Detect which cell encompasses the target text, then output its (x, y) center coordinate. 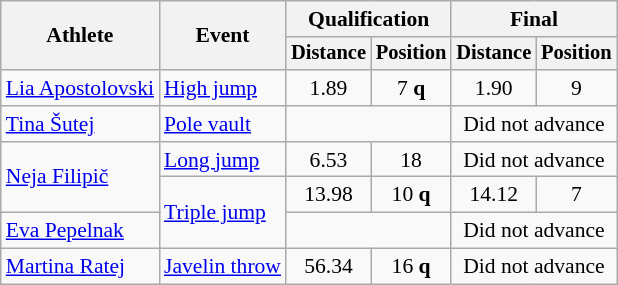
Final (534, 19)
Long jump (222, 160)
Event (222, 36)
6.53 (328, 160)
Martina Ratej (80, 267)
56.34 (328, 267)
13.98 (328, 195)
16 q (411, 267)
Pole vault (222, 124)
14.12 (494, 195)
Tina Šutej (80, 124)
Eva Pepelnak (80, 231)
1.89 (328, 88)
10 q (411, 195)
7 (576, 195)
Triple jump (222, 212)
Athlete (80, 36)
High jump (222, 88)
Neja Filipič (80, 178)
1.90 (494, 88)
9 (576, 88)
Javelin throw (222, 267)
Qualification (368, 19)
18 (411, 160)
Lia Apostolovski (80, 88)
7 q (411, 88)
